Find where the given text appears and provide that cell's center as [x, y] coordinate. 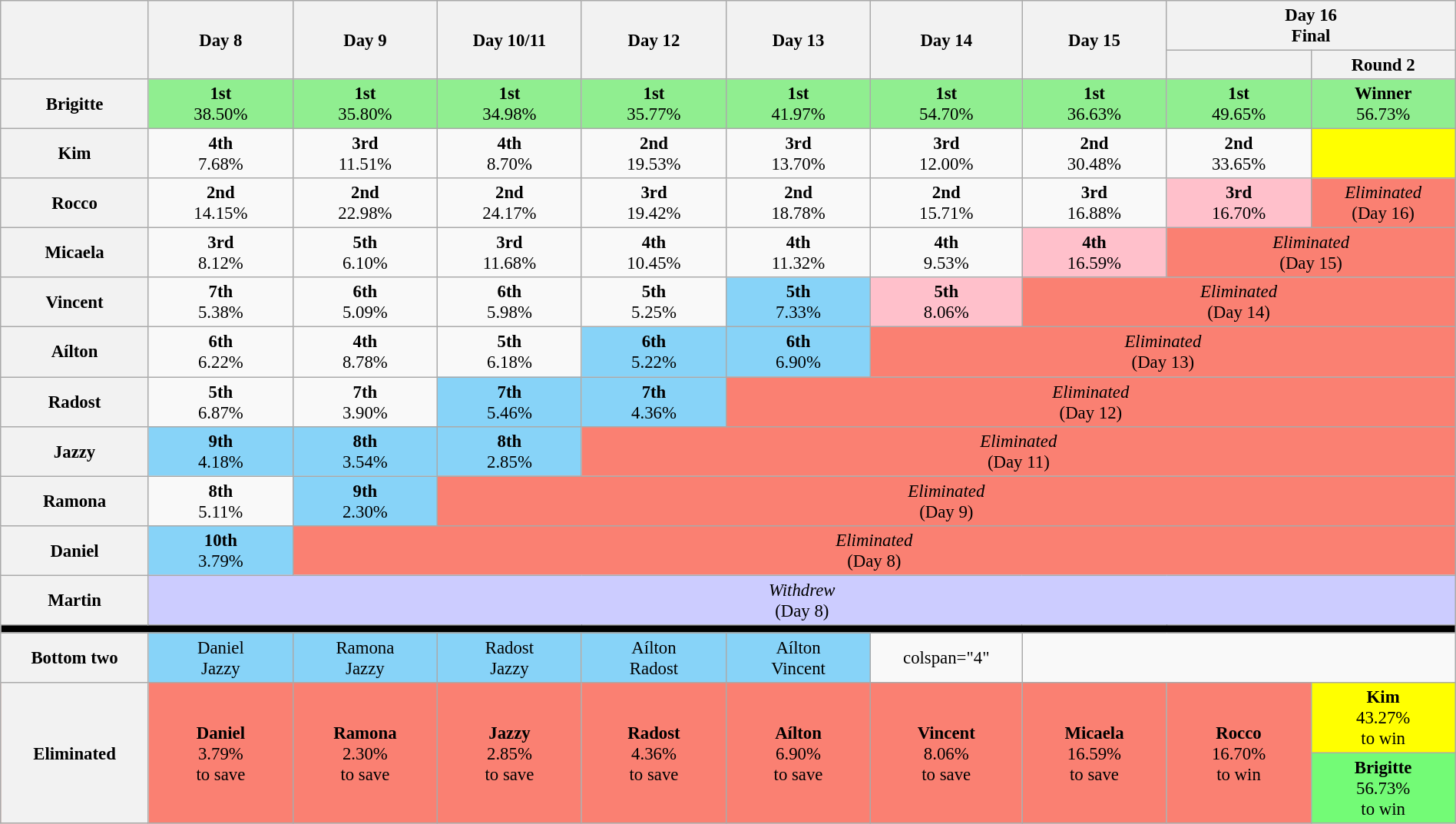
5th8.06% [946, 303]
Vincent8.06%to save [946, 753]
8th2.85% [509, 452]
1st35.77% [654, 104]
7th4.36% [654, 402]
Round 2 [1383, 65]
4th7.68% [220, 154]
Withdrew(Day 8) [802, 601]
7th5.38% [220, 303]
6th5.98% [509, 303]
colspan="4" [946, 657]
3rd16.70% [1239, 203]
Brigitte [75, 104]
5th7.33% [798, 303]
6th5.22% [654, 352]
9th4.18% [220, 452]
4th11.32% [798, 253]
Micaela16.59%to save [1094, 753]
DanielJazzy [220, 657]
Day 8 [220, 40]
4th9.53% [946, 253]
1st41.97% [798, 104]
4th10.45% [654, 253]
2nd33.65% [1239, 154]
Eliminated(Day 14) [1239, 303]
3rd11.51% [365, 154]
3rd19.42% [654, 203]
Eliminated(Day 8) [874, 550]
Vincent [75, 303]
Rocco16.70%to win [1239, 753]
2nd24.17% [509, 203]
Winner56.73% [1383, 104]
6th5.09% [365, 303]
3rd11.68% [509, 253]
2nd18.78% [798, 203]
1st34.98% [509, 104]
Eliminated [75, 753]
6th6.22% [220, 352]
Kim43.27%to win [1383, 718]
9th2.30% [365, 501]
Eliminated(Day 16) [1383, 203]
5th5.25% [654, 303]
Eliminated(Day 13) [1163, 352]
AíltonVincent [798, 657]
Ramona2.30%to save [365, 753]
5th6.18% [509, 352]
Jazzy2.85%to save [509, 753]
Day 15 [1094, 40]
5th6.87% [220, 402]
Eliminated(Day 9) [946, 501]
Aílton [75, 352]
Rocco [75, 203]
Martin [75, 601]
2nd30.48% [1094, 154]
10th3.79% [220, 550]
1st38.50% [220, 104]
8th3.54% [365, 452]
2nd19.53% [654, 154]
Radost4.36%to save [654, 753]
Day 12 [654, 40]
Micaela [75, 253]
Bottom two [75, 657]
Kim [75, 154]
Radost [75, 402]
7th3.90% [365, 402]
4th16.59% [1094, 253]
2nd22.98% [365, 203]
3rd8.12% [220, 253]
Eliminated(Day 12) [1090, 402]
AíltonRadost [654, 657]
Daniel3.79%to save [220, 753]
8th5.11% [220, 501]
2nd14.15% [220, 203]
3rd12.00% [946, 154]
1st35.80% [365, 104]
5th6.10% [365, 253]
3rd13.70% [798, 154]
Brigitte56.73%to win [1383, 788]
Day 16Final [1311, 26]
Aílton6.90%to save [798, 753]
Ramona [75, 501]
4th8.70% [509, 154]
Eliminated(Day 11) [1018, 452]
Eliminated(Day 15) [1311, 253]
7th5.46% [509, 402]
Day 9 [365, 40]
Jazzy [75, 452]
6th6.90% [798, 352]
1st36.63% [1094, 104]
Day 10/11 [509, 40]
Day 14 [946, 40]
1st54.70% [946, 104]
RadostJazzy [509, 657]
Day 13 [798, 40]
2nd15.71% [946, 203]
RamonaJazzy [365, 657]
4th8.78% [365, 352]
Daniel [75, 550]
1st49.65% [1239, 104]
3rd16.88% [1094, 203]
